Output the [X, Y] coordinate of the center of the cell containing the given text.  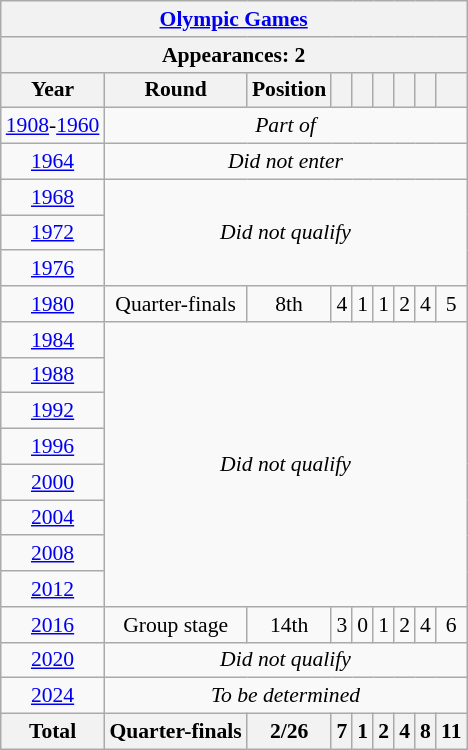
11 [452, 732]
2004 [53, 518]
2000 [53, 482]
Year [53, 90]
1992 [53, 411]
Appearances: 2 [234, 55]
0 [362, 625]
6 [452, 625]
2020 [53, 660]
1972 [53, 233]
1964 [53, 162]
Olympic Games [234, 19]
3 [342, 625]
1908-1960 [53, 126]
To be determined [285, 696]
1984 [53, 340]
Group stage [175, 625]
2008 [53, 554]
Did not enter [285, 162]
1988 [53, 375]
1980 [53, 304]
14th [289, 625]
2/26 [289, 732]
7 [342, 732]
Position [289, 90]
1968 [53, 197]
2016 [53, 625]
8 [426, 732]
5 [452, 304]
2012 [53, 589]
Round [175, 90]
Part of [285, 126]
Total [53, 732]
1996 [53, 447]
1976 [53, 269]
8th [289, 304]
2024 [53, 696]
